Scan for the cell matching the given text and deliver its [X, Y] coordinate at center. 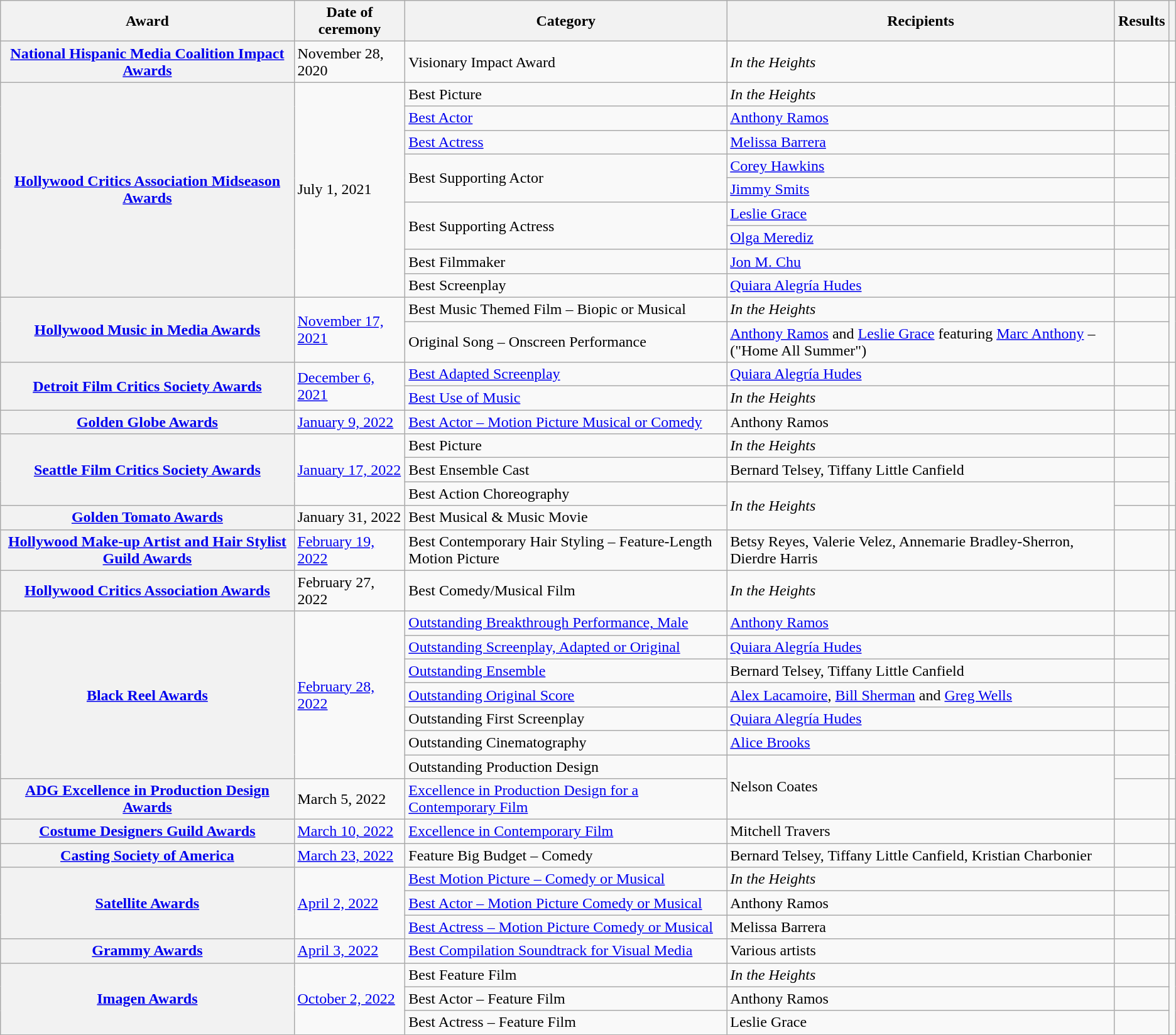
Satellite Awards [147, 903]
Visionary Impact Award [566, 62]
Best Actor – Feature Film [566, 999]
Results [1141, 21]
Outstanding Breakthrough Performance, Male [566, 623]
Mitchell Travers [921, 832]
Anthony Ramos and Leslie Grace featuring Marc Anthony – ("Home All Summer") [921, 342]
Best Action Choreography [566, 494]
Best Supporting Actress [566, 225]
Original Song – Onscreen Performance [566, 342]
National Hispanic Media Coalition Impact Awards [147, 62]
Excellence in Production Design for a Contemporary Film [566, 799]
January 31, 2022 [349, 517]
Jimmy Smits [921, 190]
Golden Globe Awards [147, 422]
Feature Big Budget – Comedy [566, 855]
Grammy Awards [147, 951]
Imagen Awards [147, 999]
Various artists [921, 951]
July 1, 2021 [349, 190]
Best Musical & Music Movie [566, 517]
Award [147, 21]
Black Reel Awards [147, 695]
Seattle Film Critics Society Awards [147, 470]
February 27, 2022 [349, 590]
Best Contemporary Hair Styling – Feature-Length Motion Picture [566, 550]
December 6, 2021 [349, 386]
March 23, 2022 [349, 855]
November 17, 2021 [349, 329]
October 2, 2022 [349, 999]
Best Actress – Feature Film [566, 1022]
Outstanding First Screenplay [566, 718]
Hollywood Make-up Artist and Hair Stylist Guild Awards [147, 550]
Outstanding Original Score [566, 695]
Hollywood Music in Media Awards [147, 329]
January 17, 2022 [349, 470]
Best Comedy/Musical Film [566, 590]
Recipients [921, 21]
Casting Society of America [147, 855]
Best Screenplay [566, 285]
January 9, 2022 [349, 422]
Golden Tomato Awards [147, 517]
ADG Excellence in Production Design Awards [147, 799]
Best Music Themed Film – Biopic or Musical [566, 309]
Best Actor – Motion Picture Musical or Comedy [566, 422]
Betsy Reyes, Valerie Velez, Annemarie Bradley-Sherron, Dierdre Harris [921, 550]
Date of ceremony [349, 21]
March 10, 2022 [349, 832]
Outstanding Ensemble [566, 671]
Corey Hawkins [921, 166]
April 3, 2022 [349, 951]
April 2, 2022 [349, 903]
Best Adapted Screenplay [566, 374]
Best Feature Film [566, 975]
Best Actor [566, 118]
Alice Brooks [921, 742]
Best Motion Picture – Comedy or Musical [566, 879]
Olga Merediz [921, 237]
Category [566, 21]
Best Filmmaker [566, 261]
Bernard Telsey, Tiffany Little Canfield, Kristian Charbonier [921, 855]
Costume Designers Guild Awards [147, 832]
February 19, 2022 [349, 550]
November 28, 2020 [349, 62]
Best Compilation Soundtrack for Visual Media [566, 951]
Nelson Coates [921, 788]
Jon M. Chu [921, 261]
Best Actor – Motion Picture Comedy or Musical [566, 903]
Outstanding Cinematography [566, 742]
Best Actress [566, 142]
March 5, 2022 [349, 799]
Best Supporting Actor [566, 178]
Best Use of Music [566, 398]
Hollywood Critics Association Midseason Awards [147, 190]
Excellence in Contemporary Film [566, 832]
February 28, 2022 [349, 695]
Best Ensemble Cast [566, 470]
Outstanding Screenplay, Adapted or Original [566, 647]
Outstanding Production Design [566, 767]
Best Actress – Motion Picture Comedy or Musical [566, 927]
Alex Lacamoire, Bill Sherman and Greg Wells [921, 695]
Hollywood Critics Association Awards [147, 590]
Detroit Film Critics Society Awards [147, 386]
